Pinpoint the cell where the given text exists, returning its (X, Y) midpoint coordinate. 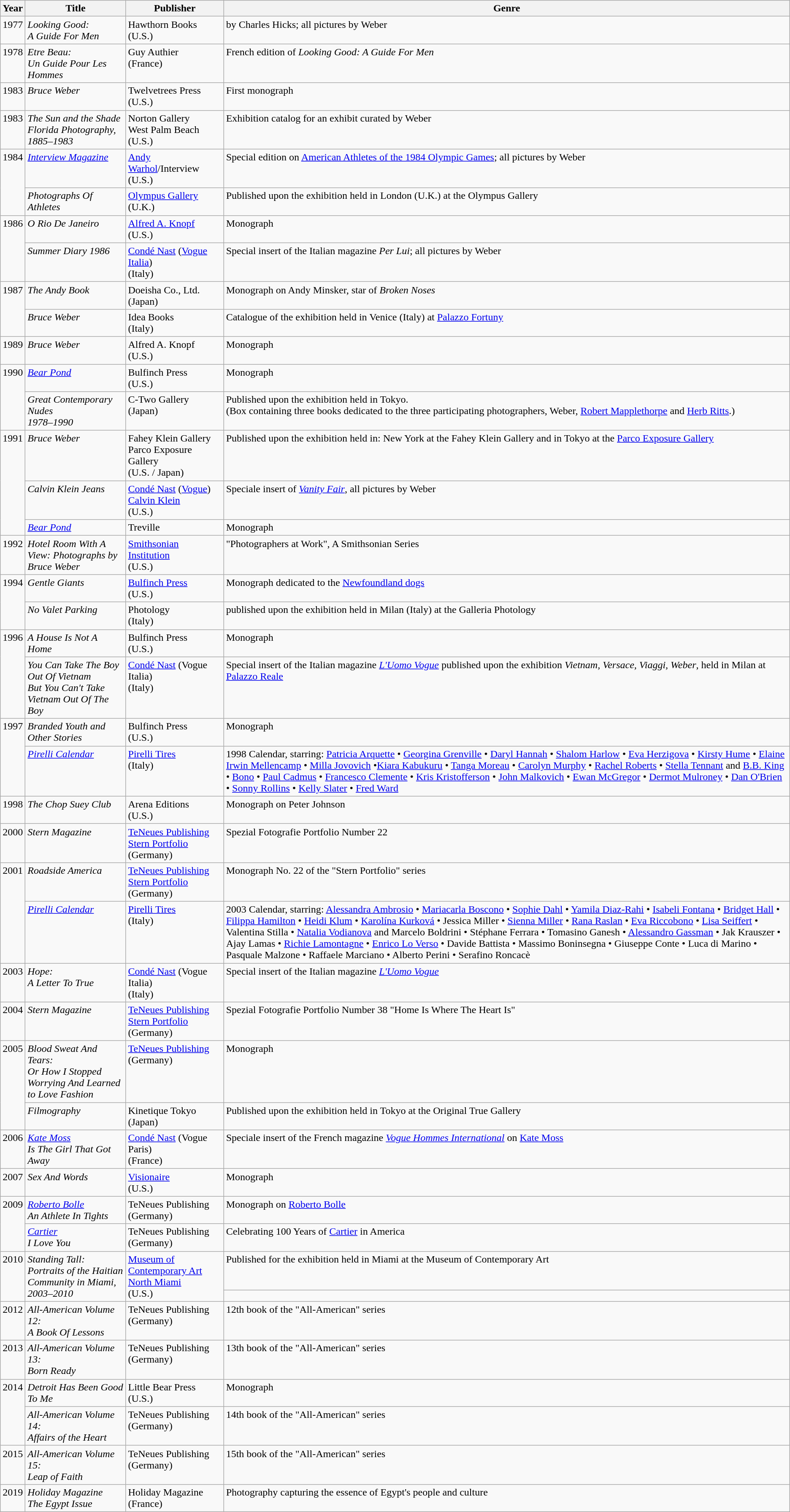
Special insert of the Italian magazine L'Uomo Vogue (506, 983)
Photology (Italy) (175, 615)
Celebrating 100 Years of Cartier in America (506, 1238)
Calvin Klein Jeans (76, 500)
12th book of the "All-American" series (506, 1321)
Filmography (76, 1116)
Condé Nast (Vogue Paris)(France) (175, 1149)
Doeisha Co., Ltd. (Japan) (175, 295)
1991 (13, 483)
Kinetique Tokyo (Japan) (175, 1116)
2007 (13, 1183)
All-American Volume 15:Leap of Faith (76, 1465)
by Charles Hicks; all pictures by Weber (506, 30)
"Photographers at Work", A Smithsonian Series (506, 555)
Twelvetrees Press (U.S.) (175, 96)
Photographs Of Athletes (76, 202)
Standing Tall: Portraits of the Haitian Community in Miami, 2003–2010 (76, 1276)
Condé Nast (Vogue)Calvin Klein (U.S.) (175, 500)
Looking Good:A Guide For Men (76, 30)
2013 (13, 1360)
2015 (13, 1465)
14th book of the "All-American" series (506, 1426)
Olympus Gallery (U.K.) (175, 202)
1997 (13, 757)
published upon the exhibition held in Milan (Italy) at the Galleria Photology (506, 615)
Little Bear Press (U.S.) (175, 1393)
Spezial Fotografie Portfolio Number 38 "Home Is Where The Heart Is" (506, 1022)
All-American Volume 12:A Book Of Lessons (76, 1321)
Monograph on Roberto Bolle (506, 1210)
1990 (13, 397)
Published upon the exhibition held in: New York at the Fahey Klein Gallery and in Tokyo at the Parco Exposure Gallery (506, 456)
Interview Magazine (76, 168)
Hawthorn Books (U.S.) (175, 30)
2012 (13, 1321)
Guy Authier (France) (175, 63)
O Rio De Janeiro (76, 229)
2004 (13, 1022)
2005 (13, 1086)
No Valet Parking (76, 615)
Cartier I Love You (76, 1238)
2010 (13, 1276)
Published for the exhibition held in Miami at the Museum of Contemporary Art (506, 1271)
15th book of the "All-American" series (506, 1465)
First monograph (506, 96)
Hotel Room With A View: Photographs by Bruce Weber (76, 555)
2014 (13, 1412)
Publisher (175, 8)
All-American Volume 14:Affairs of the Heart (76, 1426)
2001 (13, 913)
Catalogue of the exhibition held in Venice (Italy) at Palazzo Fortuny (506, 322)
Speciale insert of the French magazine Vogue Hommes International on Kate Moss (506, 1149)
2009 (13, 1224)
Roadside America (76, 882)
Idea Books (Italy) (175, 322)
The Chop Suey Club (76, 810)
1987 (13, 309)
1994 (13, 602)
Monograph No. 22 of the "Stern Portfolio" series (506, 882)
Special insert of the Italian magazine Per Lui; all pictures by Weber (506, 262)
Andy Warhol/Interview (U.S.) (175, 168)
1989 (13, 350)
Published upon the exhibition held in London (U.K.) at the Olympus Gallery (506, 202)
Genre (506, 8)
1977 (13, 30)
Hope: A Letter To True (76, 983)
1996 (13, 674)
Arena Editions (U.S.) (175, 810)
Monograph dedicated to the Newfoundland dogs (506, 588)
Monograph on Peter Johnson (506, 810)
Monograph on Andy Minsker, star of Broken Noses (506, 295)
Visionaire (U.S.) (175, 1183)
2019 (13, 1498)
Published upon the exhibition held in Tokyo at the Original True Gallery (506, 1116)
1978 (13, 63)
Holiday MagazineThe Egypt Issue (76, 1498)
A House Is Not A Home (76, 643)
Gentle Giants (76, 588)
1984 (13, 182)
Special edition on American Athletes of the 1984 Olympic Games; all pictures by Weber (506, 168)
C-Two Gallery (Japan) (175, 411)
Spezial Fotografie Portfolio Number 22 (506, 843)
The Andy Book (76, 295)
Roberto Bolle An Athlete In Tights (76, 1210)
2003 (13, 983)
Speciale insert of Vanity Fair, all pictures by Weber (506, 500)
1998 (13, 810)
Smithsonian Institution (U.S.) (175, 555)
Museum of Contemporary Art North Miami (U.S.) (175, 1276)
Detroit Has Been Good To Me (76, 1393)
Norton Gallery West Palm Beach(U.S.) (175, 130)
Holiday Magazine (France) (175, 1498)
The Sun and the ShadeFlorida Photography, 1885–1983 (76, 130)
Exhibition catalog for an exhibit curated by Weber (506, 130)
All-American Volume 13:Born Ready (76, 1360)
Photography capturing the essence of Egypt's people and culture (506, 1498)
French edition of Looking Good: A Guide For Men (506, 63)
You Can Take The Boy Out Of Vietnam But You Can't Take Vietnam Out Of The Boy (76, 688)
13th book of the "All-American" series (506, 1360)
Great Contemporary Nudes 1978–1990 (76, 411)
Treville (175, 528)
Etre Beau:Un Guide Pour Les Hommes (76, 63)
1992 (13, 555)
2000 (13, 843)
Summer Diary 1986 (76, 262)
Special insert of the Italian magazine L'Uomo Vogue published upon the exhibition Vietnam, Versace, Viaggi, Weber, held in Milan at Palazzo Reale (506, 688)
2006 (13, 1149)
Branded Youth and Other Stories (76, 732)
Kate Moss Is The Girl That Got Away (76, 1149)
Sex And Words (76, 1183)
Year (13, 8)
Fahey Klein GalleryParco Exposure Gallery (U.S. / Japan) (175, 456)
Title (76, 8)
Blood Sweat And Tears: Or How I Stopped Worrying And Learned to Love Fashion (76, 1072)
1986 (13, 248)
